Return [X, Y] of the center of cell containing provided text 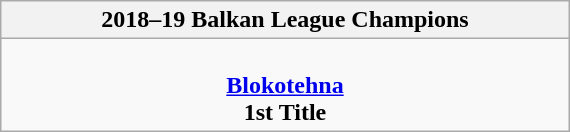
2018–19 Balkan League Champions [284, 20]
Blokotehna1st Title [284, 85]
